Determine the (X, Y) coordinate at the center of the cell enclosing the given text.  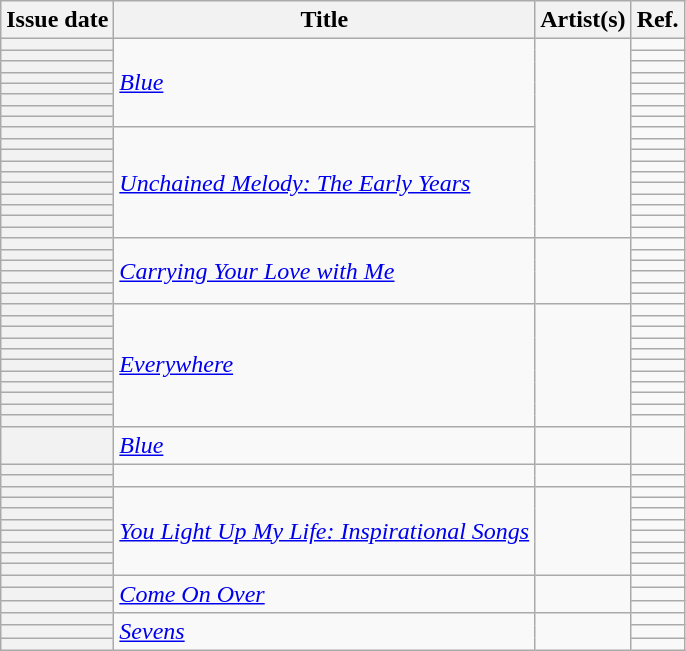
Carrying Your Love with Me (324, 271)
Artist(s) (583, 20)
You Light Up My Life: Inspirational Songs (324, 530)
Unchained Melody: The Early Years (324, 182)
Ref. (658, 20)
Title (324, 20)
Come On Over (324, 594)
Everywhere (324, 365)
Issue date (58, 20)
Sevens (324, 632)
